Pinpoint the cell where the given text exists, returning its (X, Y) midpoint coordinate. 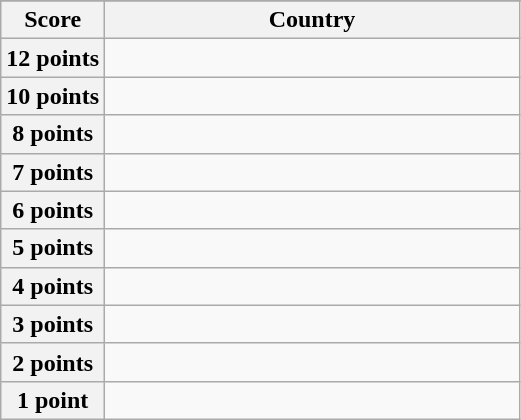
5 points (53, 248)
6 points (53, 210)
10 points (53, 96)
3 points (53, 324)
4 points (53, 286)
12 points (53, 58)
2 points (53, 362)
Country (312, 20)
Score (53, 20)
7 points (53, 172)
1 point (53, 400)
8 points (53, 134)
